Detect which cell encompasses the target text, then output its [X, Y] center coordinate. 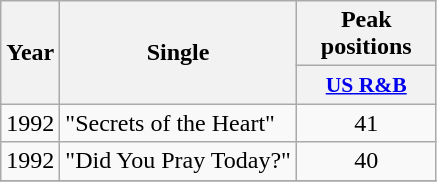
"Secrets of the Heart" [178, 123]
US R&B [366, 85]
Single [178, 52]
Peak positions [366, 34]
Year [30, 52]
41 [366, 123]
40 [366, 161]
"Did You Pray Today?" [178, 161]
